Locate the cell with the specified text and output its [X, Y] center coordinate. 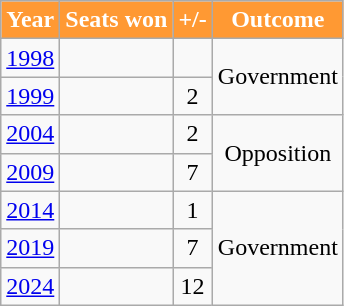
+/- [192, 20]
Outcome [278, 20]
1999 [30, 96]
Opposition [278, 153]
2009 [30, 172]
2024 [30, 286]
Seats won [116, 20]
2019 [30, 248]
Year [30, 20]
12 [192, 286]
1998 [30, 58]
1 [192, 210]
2014 [30, 210]
2004 [30, 134]
